Search for the cell housing the specified text and yield its [X, Y] center coordinate. 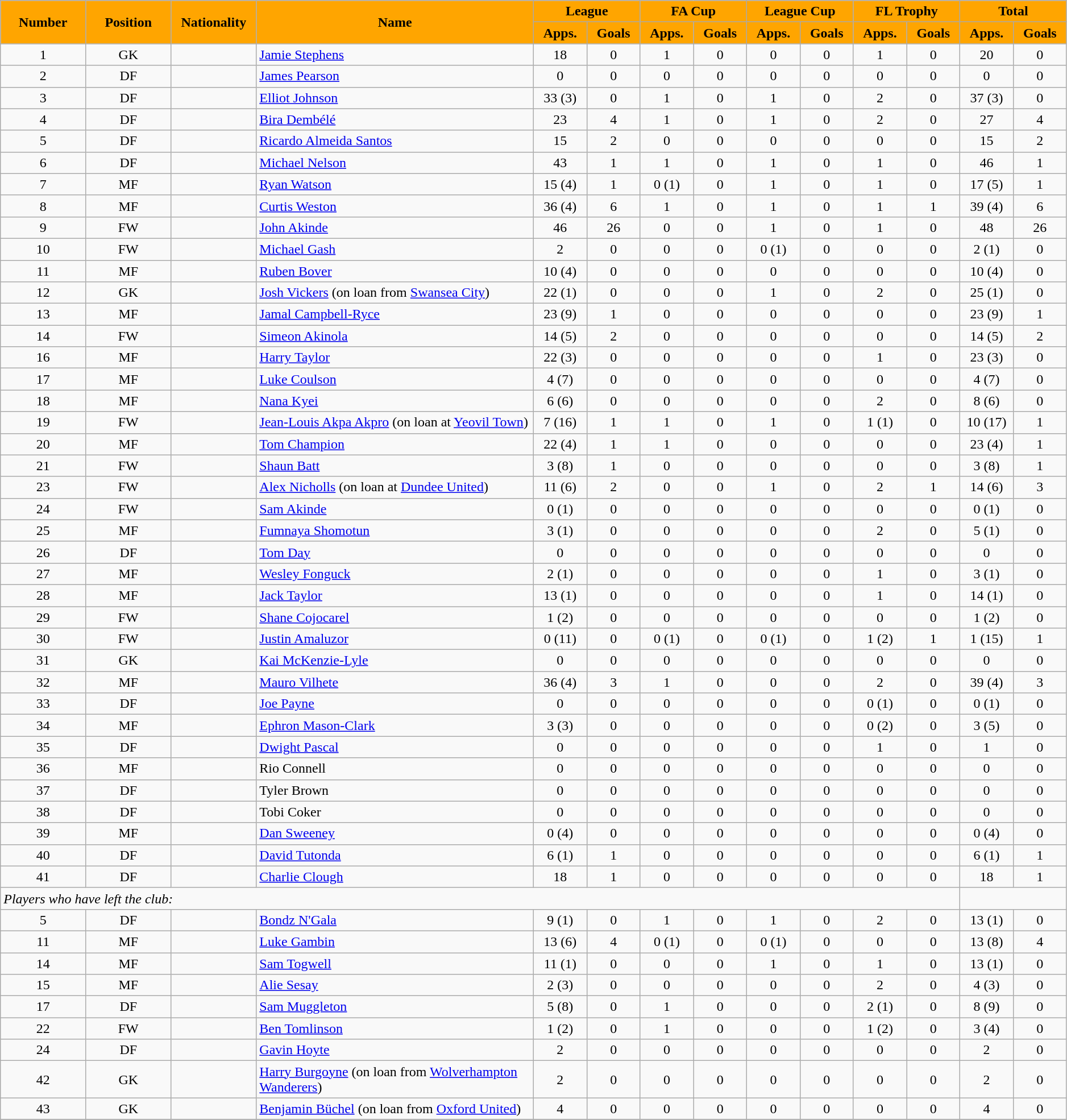
38 [43, 812]
22 [43, 1028]
39 [43, 833]
David Tutonda [395, 855]
Name [395, 22]
Harry Burgoyne (on loan from Wolverhampton Wanderers) [395, 1079]
36 [43, 769]
8 [43, 206]
15 (4) [560, 184]
11 (1) [560, 964]
Number [43, 22]
0 (11) [560, 639]
Jack Taylor [395, 595]
5 (8) [560, 1007]
Position [128, 22]
League Cup [800, 11]
Shaun Batt [395, 466]
Tobi Coker [395, 812]
Jamie Stephens [395, 55]
9 [43, 227]
6 (6) [560, 401]
Ryan Watson [395, 184]
3 (4) [987, 1028]
25 (1) [987, 293]
Mauro Vilhete [395, 682]
48 [987, 227]
Wesley Fonguck [395, 574]
33 [43, 704]
22 (4) [560, 444]
James Pearson [395, 76]
41 [43, 877]
35 [43, 747]
Harry Taylor [395, 358]
13 [43, 314]
Benjamin Büchel (on loan from Oxford United) [395, 1109]
22 (1) [560, 293]
28 [43, 595]
37 [43, 790]
Josh Vickers (on loan from Swansea City) [395, 293]
16 [43, 358]
Nana Kyei [395, 401]
8 (9) [987, 1007]
7 (16) [560, 422]
19 [43, 422]
0 (2) [880, 725]
Bira Dembélé [395, 119]
Ricardo Almeida Santos [395, 141]
Fumnaya Shomotun [395, 530]
Shane Cojocarel [395, 617]
Jamal Campbell-Ryce [395, 314]
8 (6) [987, 401]
3 (3) [560, 725]
37 (3) [987, 98]
13 (6) [560, 941]
Tyler Brown [395, 790]
Alie Sesay [395, 985]
Jean-Louis Akpa Akpro (on loan at Yeovil Town) [395, 422]
7 [43, 184]
14 (6) [987, 487]
25 [43, 530]
John Akinde [395, 227]
Alex Nicholls (on loan at Dundee United) [395, 487]
32 [43, 682]
2 (3) [560, 985]
League [587, 11]
Dwight Pascal [395, 747]
Sam Togwell [395, 964]
9 (1) [560, 920]
42 [43, 1079]
Players who have left the club: [480, 898]
23 (4) [987, 444]
Luke Gambin [395, 941]
11 (6) [560, 487]
21 [43, 466]
FA Cup [694, 11]
Joe Payne [395, 704]
Kai McKenzie-Lyle [395, 661]
Tom Champion [395, 444]
Charlie Clough [395, 877]
34 [43, 725]
Michael Nelson [395, 163]
Simeon Akinola [395, 336]
Ruben Bover [395, 271]
Dan Sweeney [395, 833]
Gavin Hoyte [395, 1050]
Sam Muggleton [395, 1007]
10 (17) [987, 422]
3 (5) [987, 725]
10 [43, 249]
14 (1) [987, 595]
Ephron Mason-Clark [395, 725]
Bondz N'Gala [395, 920]
23 (3) [987, 358]
29 [43, 617]
13 (8) [987, 941]
Total [1014, 11]
Rio Connell [395, 769]
12 [43, 293]
Michael Gash [395, 249]
Sam Akinde [395, 509]
Justin Amaluzor [395, 639]
30 [43, 639]
FL Trophy [907, 11]
Nationality [214, 22]
31 [43, 661]
40 [43, 855]
Ben Tomlinson [395, 1028]
Elliot Johnson [395, 98]
Luke Coulson [395, 379]
1 (15) [987, 639]
22 (3) [560, 358]
Curtis Weston [395, 206]
1 (1) [880, 422]
17 (5) [987, 184]
5 (1) [987, 530]
33 (3) [560, 98]
Tom Day [395, 552]
4 (3) [987, 985]
